Scan for the cell matching the given text and deliver its (x, y) coordinate at center. 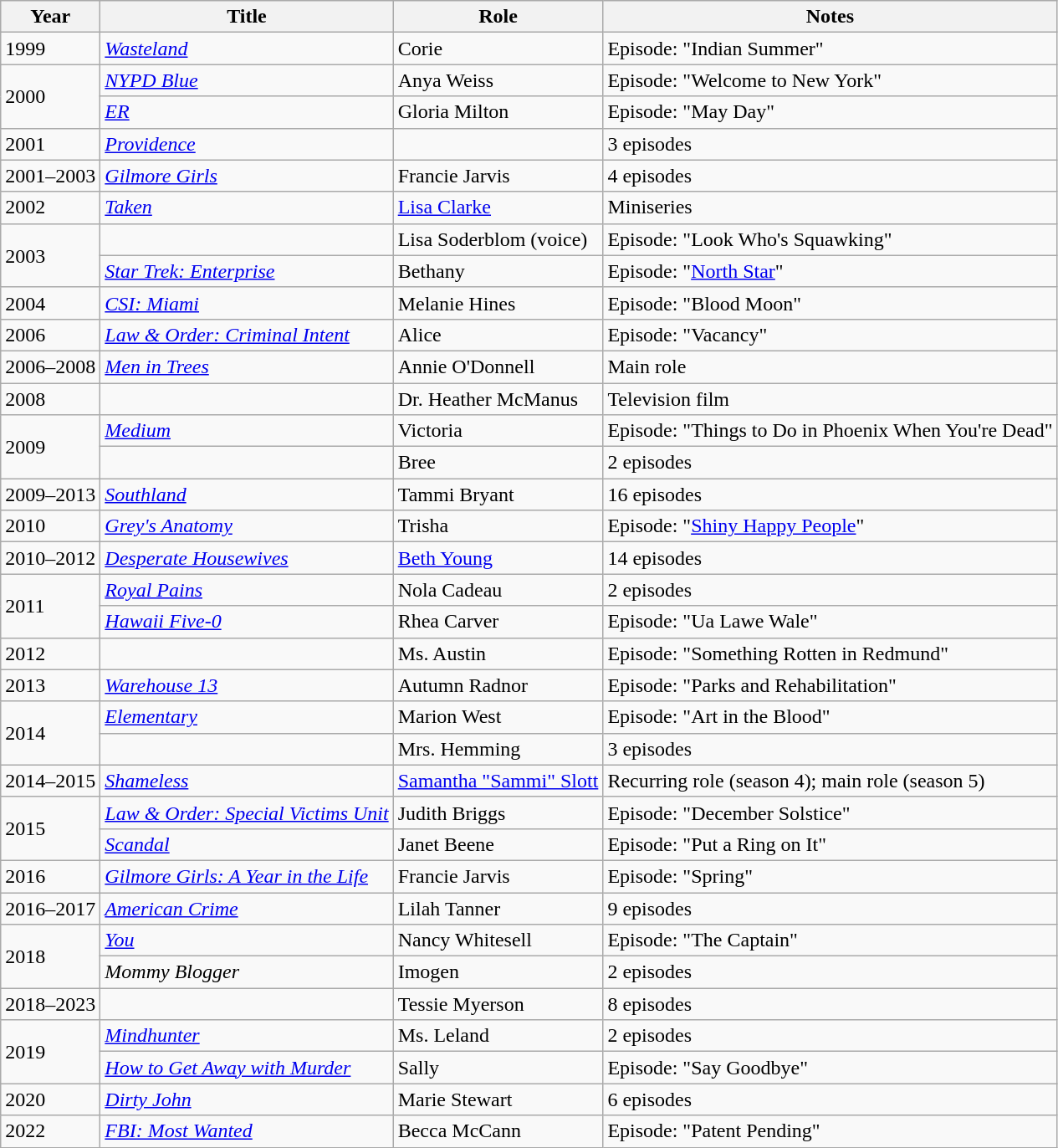
2022 (50, 1131)
Lisa Soderblom (voice) (498, 239)
Lisa Clarke (498, 208)
Law & Order: Criminal Intent (247, 335)
Bethany (498, 271)
Episode: "The Captain" (830, 940)
Episode: "Parks and Rehabilitation" (830, 685)
NYPD Blue (247, 80)
Ms. Austin (498, 653)
ER (247, 112)
4 episodes (830, 176)
Alice (498, 335)
2014–2015 (50, 781)
Mindhunter (247, 1036)
Anya Weiss (498, 80)
Ms. Leland (498, 1036)
Bree (498, 463)
Warehouse 13 (247, 685)
2019 (50, 1052)
2018 (50, 956)
Providence (247, 144)
Television film (830, 399)
Year (50, 17)
2004 (50, 303)
Imogen (498, 972)
2006 (50, 335)
Rhea Carver (498, 622)
Episode: "Indian Summer" (830, 49)
Hawaii Five-0 (247, 622)
Taken (247, 208)
Janet Beene (498, 844)
Mommy Blogger (247, 972)
Episode: "Spring" (830, 876)
Nancy Whitesell (498, 940)
2014 (50, 733)
Men in Trees (247, 366)
9 episodes (830, 908)
2002 (50, 208)
Law & Order: Special Victims Unit (247, 812)
Recurring role (season 4); main role (season 5) (830, 781)
2009–2013 (50, 495)
Episode: "Shiny Happy People" (830, 526)
2001 (50, 144)
Dirty John (247, 1099)
American Crime (247, 908)
Marion West (498, 717)
2018–2023 (50, 1004)
2016 (50, 876)
2009 (50, 447)
CSI: Miami (247, 303)
Episode: "Say Goodbye" (830, 1068)
Episode: "Things to Do in Phoenix When You're Dead" (830, 431)
Tammi Bryant (498, 495)
Episode: "Ua Lawe Wale" (830, 622)
2003 (50, 255)
Episode: "Vacancy" (830, 335)
Nola Cadeau (498, 590)
2000 (50, 96)
Shameless (247, 781)
Grey's Anatomy (247, 526)
2010 (50, 526)
You (247, 940)
Royal Pains (247, 590)
Elementary (247, 717)
Notes (830, 17)
2008 (50, 399)
Trisha (498, 526)
2013 (50, 685)
FBI: Most Wanted (247, 1131)
Scandal (247, 844)
2012 (50, 653)
Episode: "December Solstice" (830, 812)
Title (247, 17)
Southland (247, 495)
Role (498, 17)
1999 (50, 49)
Gilmore Girls: A Year in the Life (247, 876)
Episode: "Art in the Blood" (830, 717)
2011 (50, 606)
14 episodes (830, 558)
Lilah Tanner (498, 908)
Star Trek: Enterprise (247, 271)
Tessie Myerson (498, 1004)
2020 (50, 1099)
8 episodes (830, 1004)
Episode: "Something Rotten in Redmund" (830, 653)
Episode: "May Day" (830, 112)
Episode: "Put a Ring on It" (830, 844)
Samantha "Sammi" Slott (498, 781)
Wasteland (247, 49)
Miniseries (830, 208)
Victoria (498, 431)
Episode: "Welcome to New York" (830, 80)
Mrs. Hemming (498, 749)
Beth Young (498, 558)
Autumn Radnor (498, 685)
Marie Stewart (498, 1099)
6 episodes (830, 1099)
Sally (498, 1068)
Episode: "Blood Moon" (830, 303)
Melanie Hines (498, 303)
16 episodes (830, 495)
2010–2012 (50, 558)
Medium (247, 431)
2001–2003 (50, 176)
How to Get Away with Murder (247, 1068)
Desperate Housewives (247, 558)
Episode: "North Star" (830, 271)
Main role (830, 366)
Becca McCann (498, 1131)
Judith Briggs (498, 812)
Corie (498, 49)
2016–2017 (50, 908)
Gilmore Girls (247, 176)
2015 (50, 828)
Annie O'Donnell (498, 366)
2006–2008 (50, 366)
Episode: "Look Who's Squawking" (830, 239)
Gloria Milton (498, 112)
Episode: "Patent Pending" (830, 1131)
Dr. Heather McManus (498, 399)
